Return the [x, y] coordinate for the center point of the cell that contains the specified text.  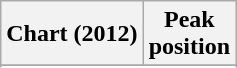
Peakposition [189, 34]
Chart (2012) [72, 34]
